Identify which cell holds the provided text, then report its [x, y] central coordinate. 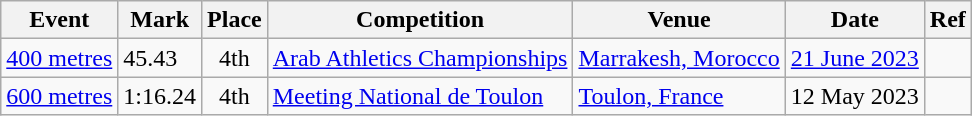
Toulon, France [679, 96]
12 May 2023 [854, 96]
Meeting National de Toulon [420, 96]
600 metres [60, 96]
Arab Athletics Championships [420, 58]
Date [854, 20]
400 metres [60, 58]
Venue [679, 20]
Marrakesh, Morocco [679, 58]
Mark [160, 20]
21 June 2023 [854, 58]
Place [235, 20]
Ref [948, 20]
Event [60, 20]
Competition [420, 20]
45.43 [160, 58]
1:16.24 [160, 96]
